For the text-containing cell, return its midpoint in (X, Y) coordinate format. 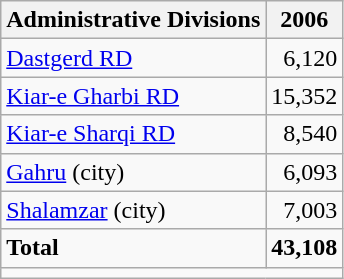
15,352 (304, 96)
6,093 (304, 172)
7,003 (304, 210)
43,108 (304, 248)
Kiar-e Gharbi RD (134, 96)
6,120 (304, 58)
8,540 (304, 134)
Total (134, 248)
Administrative Divisions (134, 20)
Dastgerd RD (134, 58)
Gahru (city) (134, 172)
Kiar-e Sharqi RD (134, 134)
Shalamzar (city) (134, 210)
2006 (304, 20)
